Scan for the cell matching the given text and deliver its (x, y) coordinate at center. 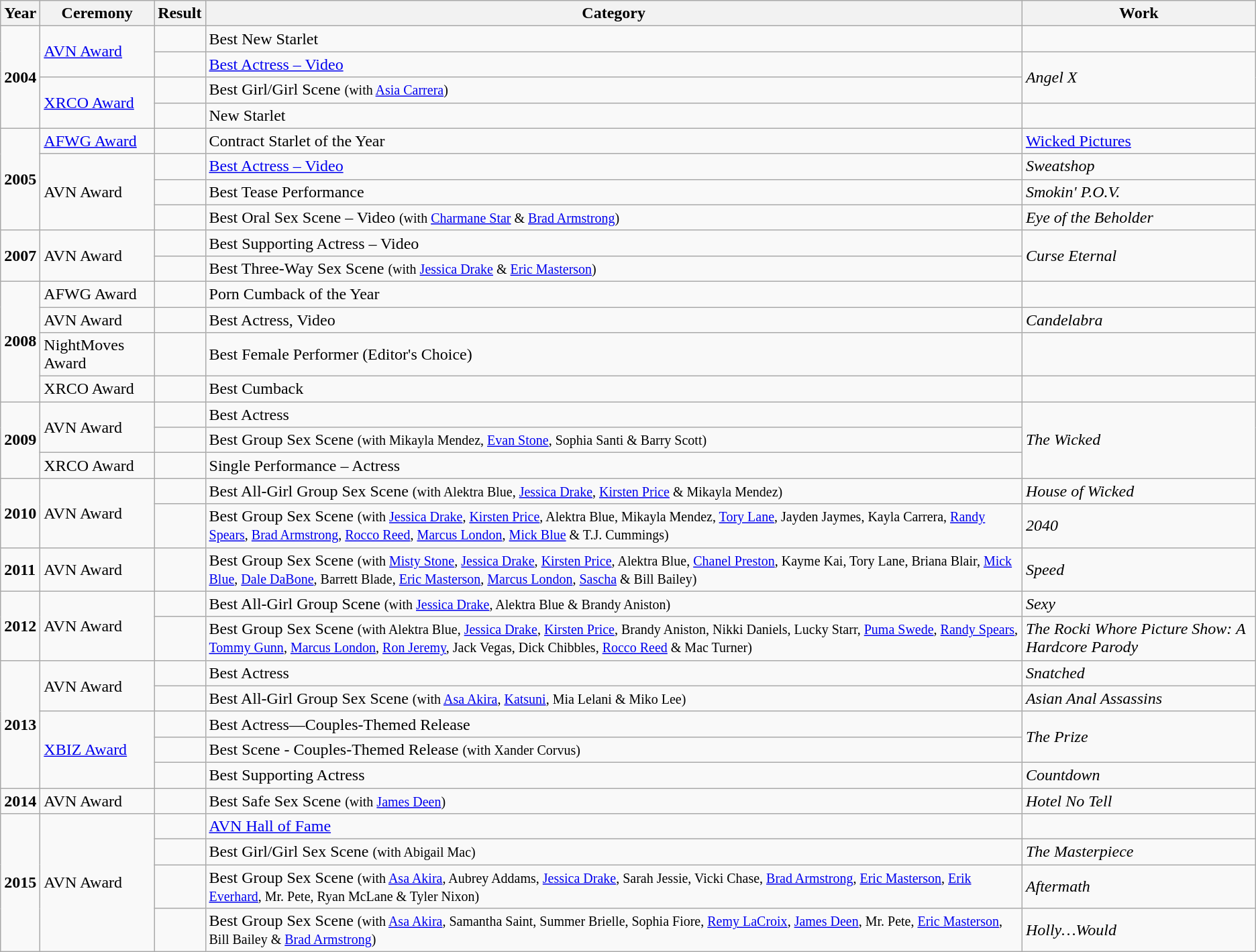
Snatched (1139, 673)
2012 (20, 625)
XBIZ Award (97, 749)
Best All-Girl Group Sex Scene (with Alektra Blue, Jessica Drake, Kirsten Price & Mikayla Mendez) (613, 491)
Work (1139, 13)
Contract Starlet of the Year (613, 141)
Best Cumback (613, 389)
NightMoves Award (97, 354)
The Masterpiece (1139, 852)
Best Supporting Actress – Video (613, 243)
Best Three-Way Sex Scene (with Jessica Drake & Eric Masterson) (613, 268)
House of Wicked (1139, 491)
Aftermath (1139, 887)
Sexy (1139, 604)
Sweatshop (1139, 166)
Best Tease Performance (613, 192)
AVN Hall of Fame (613, 827)
Eye of the Beholder (1139, 217)
Result (180, 13)
2009 (20, 440)
Best Oral Sex Scene – Video (with Charmane Star & Brad Armstrong) (613, 217)
Ceremony (97, 13)
Best Supporting Actress (613, 775)
Wicked Pictures (1139, 141)
Best New Starlet (613, 39)
Best Safe Sex Scene (with James Deen) (613, 800)
2014 (20, 800)
The Prize (1139, 737)
2013 (20, 724)
2010 (20, 513)
2011 (20, 569)
2008 (20, 341)
Year (20, 13)
Category (613, 13)
Curse Eternal (1139, 256)
Speed (1139, 569)
Best Actress, Video (613, 320)
Smokin' P.O.V. (1139, 192)
The Wicked (1139, 440)
Holly…Would (1139, 930)
Best Group Sex Scene (with Mikayla Mendez, Evan Stone, Sophia Santi & Barry Scott) (613, 440)
Best Girl/Girl Sex Scene (with Abigail Mac) (613, 852)
New Starlet (613, 115)
2015 (20, 883)
Asian Anal Assassins (1139, 698)
Best All-Girl Group Sex Scene (with Asa Akira, Katsuni, Mia Lelani & Miko Lee) (613, 698)
Angel X (1139, 77)
The Rocki Whore Picture Show: A Hardcore Parody (1139, 639)
Best All-Girl Group Scene (with Jessica Drake, Alektra Blue & Brandy Aniston) (613, 604)
2007 (20, 256)
Candelabra (1139, 320)
Best Scene - Couples-Themed Release (with Xander Corvus) (613, 749)
2040 (1139, 526)
Hotel No Tell (1139, 800)
Countdown (1139, 775)
2005 (20, 179)
2004 (20, 77)
Single Performance – Actress (613, 466)
Porn Cumback of the Year (613, 294)
Best Girl/Girl Scene (with Asia Carrera) (613, 90)
Best Female Performer (Editor's Choice) (613, 354)
Best Actress—Couples-Themed Release (613, 724)
